Search for the cell housing the specified text and yield its [X, Y] center coordinate. 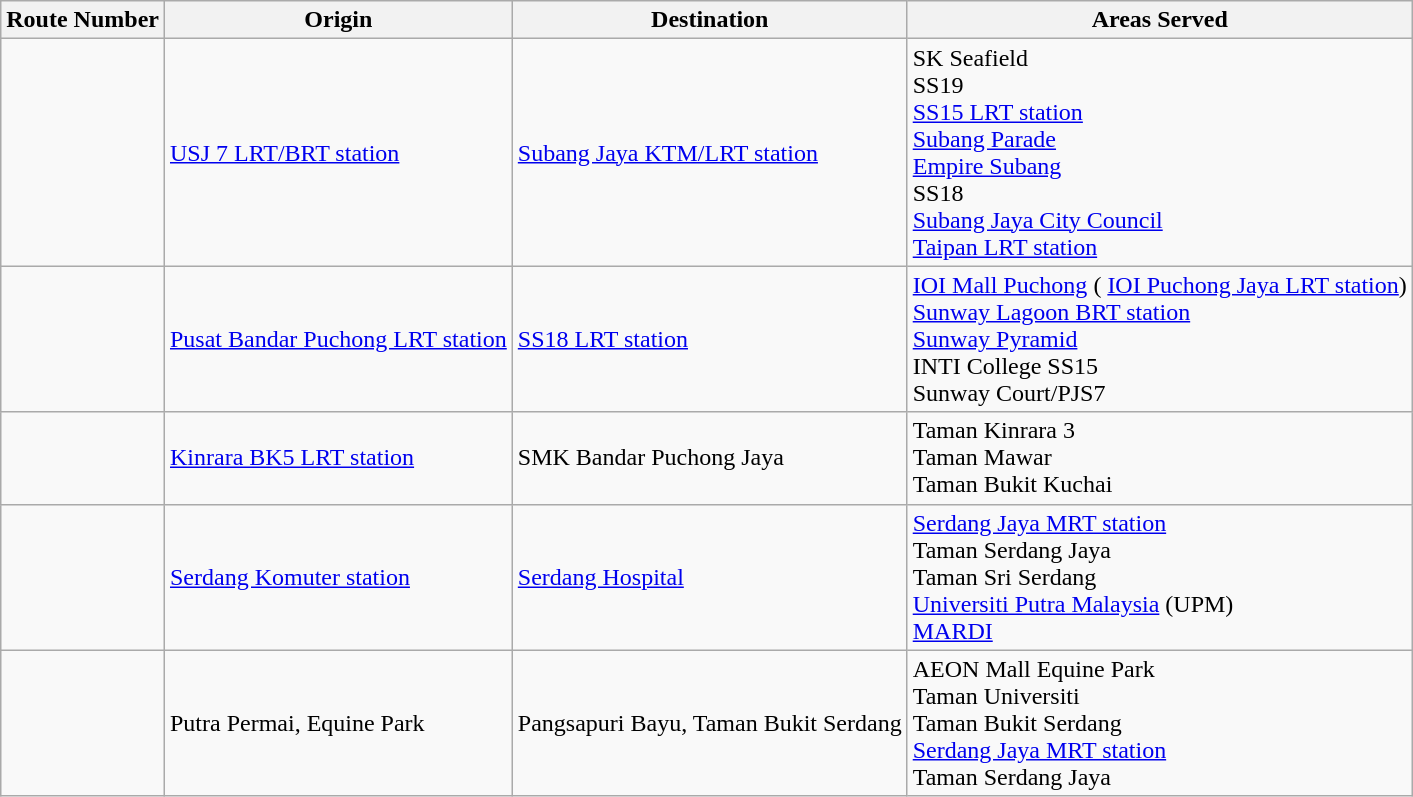
USJ 7 LRT/BRT station [338, 152]
SMK Bandar Puchong Jaya [710, 458]
Pusat Bandar Puchong LRT station [338, 339]
IOI Mall Puchong ( IOI Puchong Jaya LRT station) Sunway Lagoon BRT stationSunway PyramidINTI College SS15Sunway Court/PJS7 [1160, 339]
Destination [710, 20]
Putra Permai, Equine Park [338, 723]
SS18 LRT station [710, 339]
Serdang Komuter station [338, 577]
Serdang Jaya MRT stationTaman Serdang JayaTaman Sri SerdangUniversiti Putra Malaysia (UPM)MARDI [1160, 577]
Areas Served [1160, 20]
Route Number [83, 20]
Origin [338, 20]
Pangsapuri Bayu, Taman Bukit Serdang [710, 723]
Serdang Hospital [710, 577]
Subang Jaya KTM/LRT station [710, 152]
SK SeafieldSS19 SS15 LRT stationSubang ParadeEmpire SubangSS18Subang Jaya City Council Taipan LRT station [1160, 152]
Kinrara BK5 LRT station [338, 458]
AEON Mall Equine ParkTaman UniversitiTaman Bukit Serdang Serdang Jaya MRT stationTaman Serdang Jaya [1160, 723]
Taman Kinrara 3Taman MawarTaman Bukit Kuchai [1160, 458]
